From the cell containing the given text, extract its center point as (X, Y) coordinate. 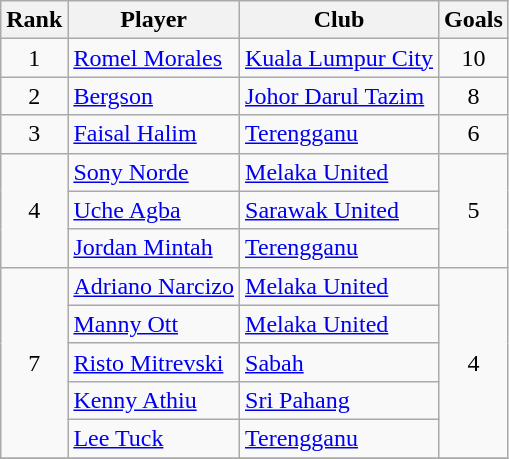
Uche Agba (154, 210)
Kenny Athiu (154, 400)
Faisal Halim (154, 134)
Manny Ott (154, 324)
Goals (474, 20)
Adriano Narcizo (154, 286)
Sabah (340, 362)
Risto Mitrevski (154, 362)
8 (474, 96)
1 (34, 58)
Jordan Mintah (154, 248)
2 (34, 96)
Kuala Lumpur City (340, 58)
Sri Pahang (340, 400)
7 (34, 362)
Club (340, 20)
Romel Morales (154, 58)
6 (474, 134)
Player (154, 20)
Bergson (154, 96)
Sony Norde (154, 172)
Lee Tuck (154, 438)
3 (34, 134)
Johor Darul Tazim (340, 96)
5 (474, 210)
Sarawak United (340, 210)
Rank (34, 20)
10 (474, 58)
